From the cell containing the given text, extract its center point as [X, Y] coordinate. 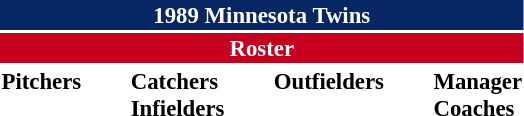
Roster [262, 48]
1989 Minnesota Twins [262, 15]
